Locate the cell with the specified text and output its [X, Y] center coordinate. 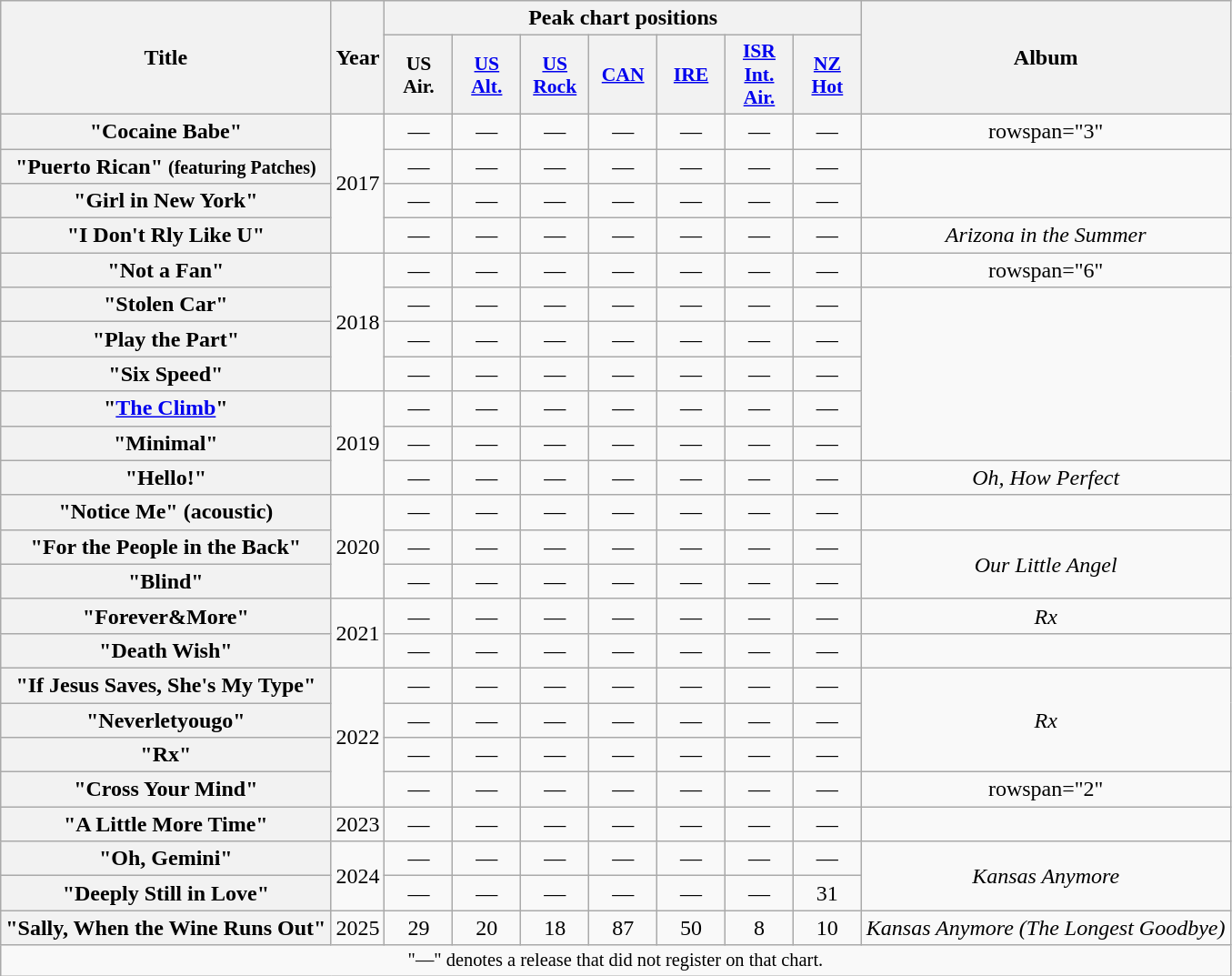
Kansas Anymore (The Longest Goodbye) [1046, 928]
2023 [358, 824]
8 [760, 928]
Arizona in the Summer [1046, 236]
"Minimal" [165, 443]
2024 [358, 876]
"Rx" [165, 755]
31 [827, 893]
Kansas Anymore [1046, 876]
"Neverletyougo" [165, 719]
2018 [358, 322]
ISRInt.Air. [760, 75]
"Stolen Car" [165, 305]
IRE [691, 75]
Album [1046, 58]
10 [827, 928]
2021 [358, 633]
2019 [358, 443]
2020 [358, 547]
"Hello!" [165, 478]
"Six Speed" [165, 374]
"A Little More Time" [165, 824]
29 [418, 928]
87 [624, 928]
"Cocaine Babe" [165, 131]
"If Jesus Saves, She's My Type" [165, 685]
rowspan="2" [1046, 790]
"Oh, Gemini" [165, 859]
Year [358, 58]
"Forever&More" [165, 616]
2017 [358, 183]
"For the People in the Back" [165, 547]
"I Don't Rly Like U" [165, 236]
rowspan="3" [1046, 131]
"Not a Fan" [165, 270]
"Girl in New York" [165, 201]
"Cross Your Mind" [165, 790]
50 [691, 928]
"The Climb" [165, 408]
USAir. [418, 75]
"Sally, When the Wine Runs Out" [165, 928]
20 [487, 928]
"Death Wish" [165, 650]
"Deeply Still in Love" [165, 893]
"Play the Part" [165, 339]
Oh, How Perfect [1046, 478]
USRock [555, 75]
Peak chart positions [623, 18]
"Puerto Rican" (featuring Patches) [165, 166]
"Notice Me" (acoustic) [165, 512]
USAlt. [487, 75]
rowspan="6" [1046, 270]
"—" denotes a release that did not register on that chart. [616, 961]
2025 [358, 928]
Title [165, 58]
Our Little Angel [1046, 564]
NZHot [827, 75]
"Blind" [165, 581]
18 [555, 928]
CAN [624, 75]
2022 [358, 737]
